Capture the cell that displays the provided text and extract its [X, Y] central coordinate. 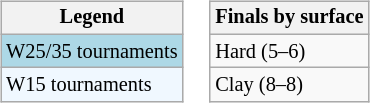
Clay (8–8) [289, 85]
W15 tournaments [92, 85]
Hard (5–6) [289, 51]
W25/35 tournaments [92, 51]
Finals by surface [289, 18]
Legend [92, 18]
